Search for the cell housing the specified text and yield its [X, Y] center coordinate. 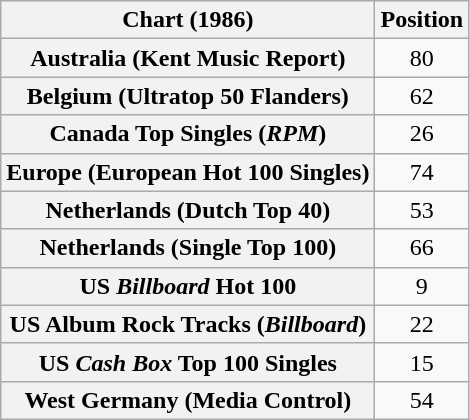
US Album Rock Tracks (Billboard) [188, 324]
15 [422, 362]
62 [422, 96]
Netherlands (Dutch Top 40) [188, 210]
Chart (1986) [188, 20]
US Billboard Hot 100 [188, 286]
22 [422, 324]
53 [422, 210]
Netherlands (Single Top 100) [188, 248]
80 [422, 58]
Belgium (Ultratop 50 Flanders) [188, 96]
26 [422, 134]
74 [422, 172]
Position [422, 20]
9 [422, 286]
US Cash Box Top 100 Singles [188, 362]
54 [422, 400]
Europe (European Hot 100 Singles) [188, 172]
West Germany (Media Control) [188, 400]
Australia (Kent Music Report) [188, 58]
66 [422, 248]
Canada Top Singles (RPM) [188, 134]
